Return the (x, y) coordinate for the center point of the cell that contains the specified text.  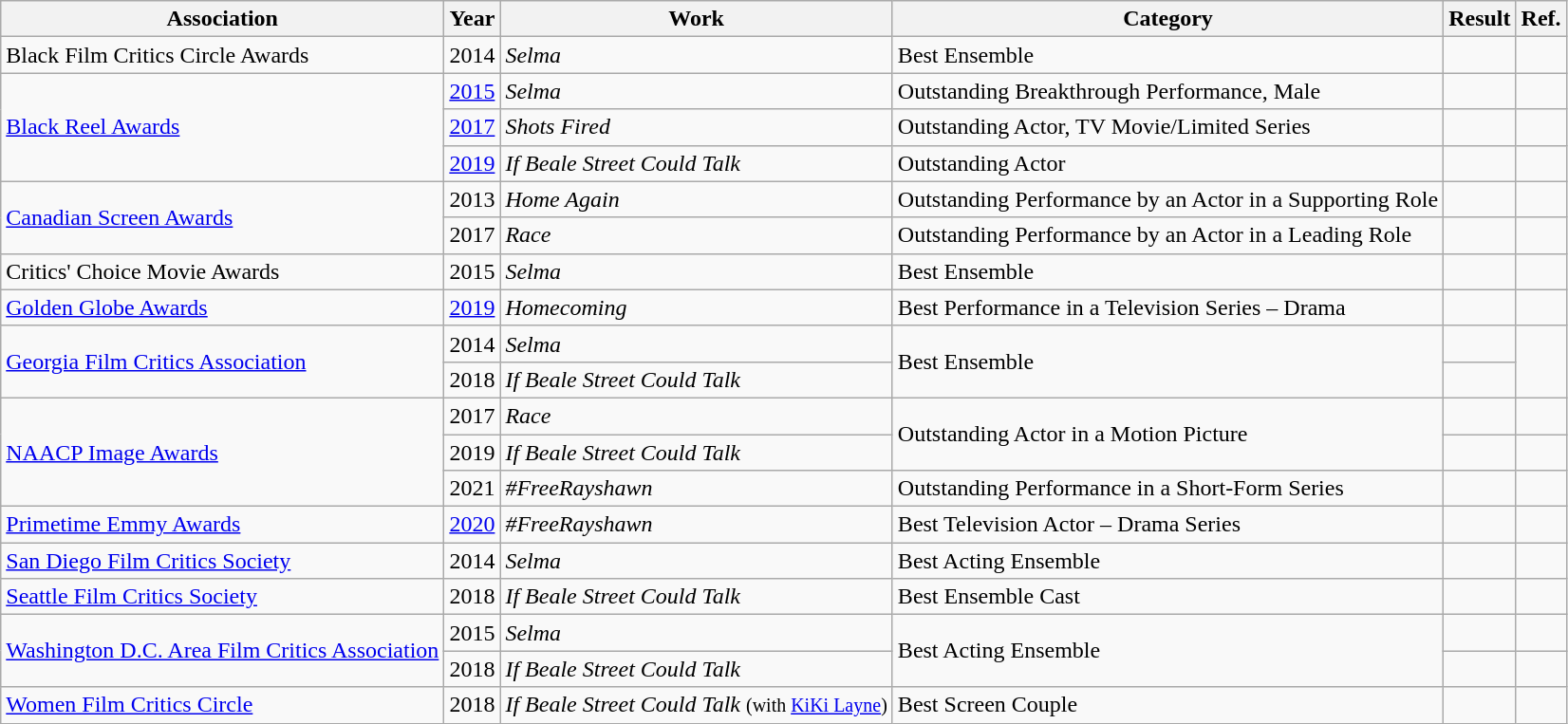
Home Again (697, 199)
NAACP Image Awards (222, 452)
Women Film Critics Circle (222, 705)
Best Screen Couple (1167, 705)
Washington D.C. Area Film Critics Association (222, 651)
Outstanding Performance in a Short-Form Series (1167, 489)
Category (1167, 19)
Best Performance in a Television Series – Drama (1167, 307)
Outstanding Performance by an Actor in a Supporting Role (1167, 199)
Outstanding Performance by an Actor in a Leading Role (1167, 235)
Outstanding Actor, TV Movie/Limited Series (1167, 127)
Result (1480, 19)
Association (222, 19)
Primetime Emmy Awards (222, 525)
Shots Fired (697, 127)
Outstanding Breakthrough Performance, Male (1167, 91)
Work (697, 19)
Seattle Film Critics Society (222, 597)
Ref. (1541, 19)
Golden Globe Awards (222, 307)
Outstanding Actor (1167, 163)
If Beale Street Could Talk (with KiKi Layne) (697, 705)
Georgia Film Critics Association (222, 362)
2020 (473, 525)
Canadian Screen Awards (222, 217)
Black Film Critics Circle Awards (222, 55)
Best Television Actor – Drama Series (1167, 525)
Outstanding Actor in a Motion Picture (1167, 434)
Critics' Choice Movie Awards (222, 271)
2013 (473, 199)
Best Ensemble Cast (1167, 597)
San Diego Film Critics Society (222, 561)
Black Reel Awards (222, 127)
2021 (473, 489)
Year (473, 19)
Homecoming (697, 307)
